From the cell containing the given text, extract its center point as (X, Y) coordinate. 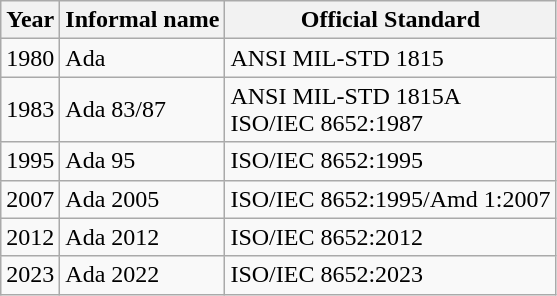
Ada 2022 (142, 275)
ISO/IEC 8652:2023 (390, 275)
ISO/IEC 8652:2012 (390, 237)
1980 (30, 58)
1995 (30, 161)
2007 (30, 199)
Official Standard (390, 20)
Year (30, 20)
Ada 83/87 (142, 110)
ANSI MIL-STD 1815 (390, 58)
2012 (30, 237)
1983 (30, 110)
Ada 2005 (142, 199)
2023 (30, 275)
Ada (142, 58)
ISO/IEC 8652:1995/Amd 1:2007 (390, 199)
Informal name (142, 20)
Ada 2012 (142, 237)
ANSI MIL-STD 1815AISO/IEC 8652:1987 (390, 110)
Ada 95 (142, 161)
ISO/IEC 8652:1995 (390, 161)
